Detect which cell encompasses the target text, then output its [X, Y] center coordinate. 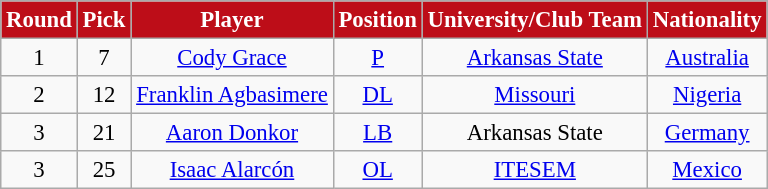
Player [232, 20]
Germany [706, 133]
Nationality [706, 20]
1 [39, 58]
Mexico [706, 170]
ITESEM [534, 170]
Pick [104, 20]
University/Club Team [534, 20]
Cody Grace [232, 58]
OL [378, 170]
25 [104, 170]
DL [378, 95]
7 [104, 58]
Australia [706, 58]
Missouri [534, 95]
Franklin Agbasimere [232, 95]
2 [39, 95]
Aaron Donkor [232, 133]
LB [378, 133]
Isaac Alarcón [232, 170]
12 [104, 95]
Nigeria [706, 95]
P [378, 58]
Round [39, 20]
Position [378, 20]
21 [104, 133]
